Locate the cell with the specified text and output its (X, Y) center coordinate. 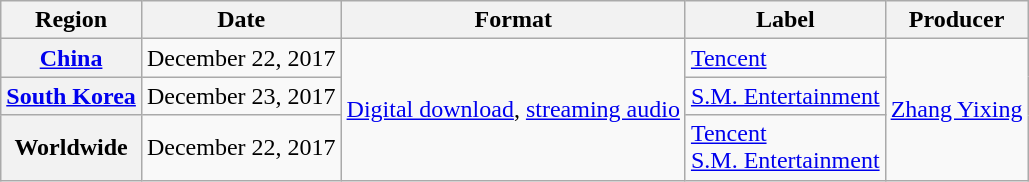
Format (513, 20)
Region (72, 20)
Tencent (785, 58)
Digital download, streaming audio (513, 110)
Label (785, 20)
Zhang Yixing (956, 110)
Date (241, 20)
December 23, 2017 (241, 96)
China (72, 58)
Worldwide (72, 148)
S.M. Entertainment (785, 96)
TencentS.M. Entertainment (785, 148)
South Korea (72, 96)
Producer (956, 20)
